Scan for the cell matching the given text and deliver its [x, y] coordinate at center. 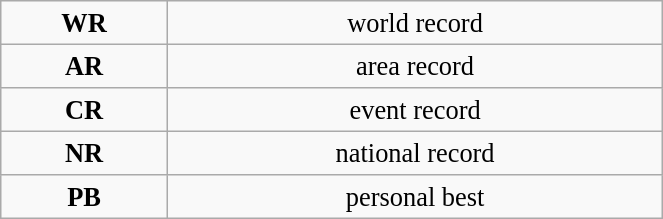
personal best [415, 197]
area record [415, 66]
AR [84, 66]
world record [415, 22]
PB [84, 197]
event record [415, 109]
WR [84, 22]
NR [84, 153]
national record [415, 153]
CR [84, 109]
